Find where the given text appears and provide that cell's center as [X, Y] coordinate. 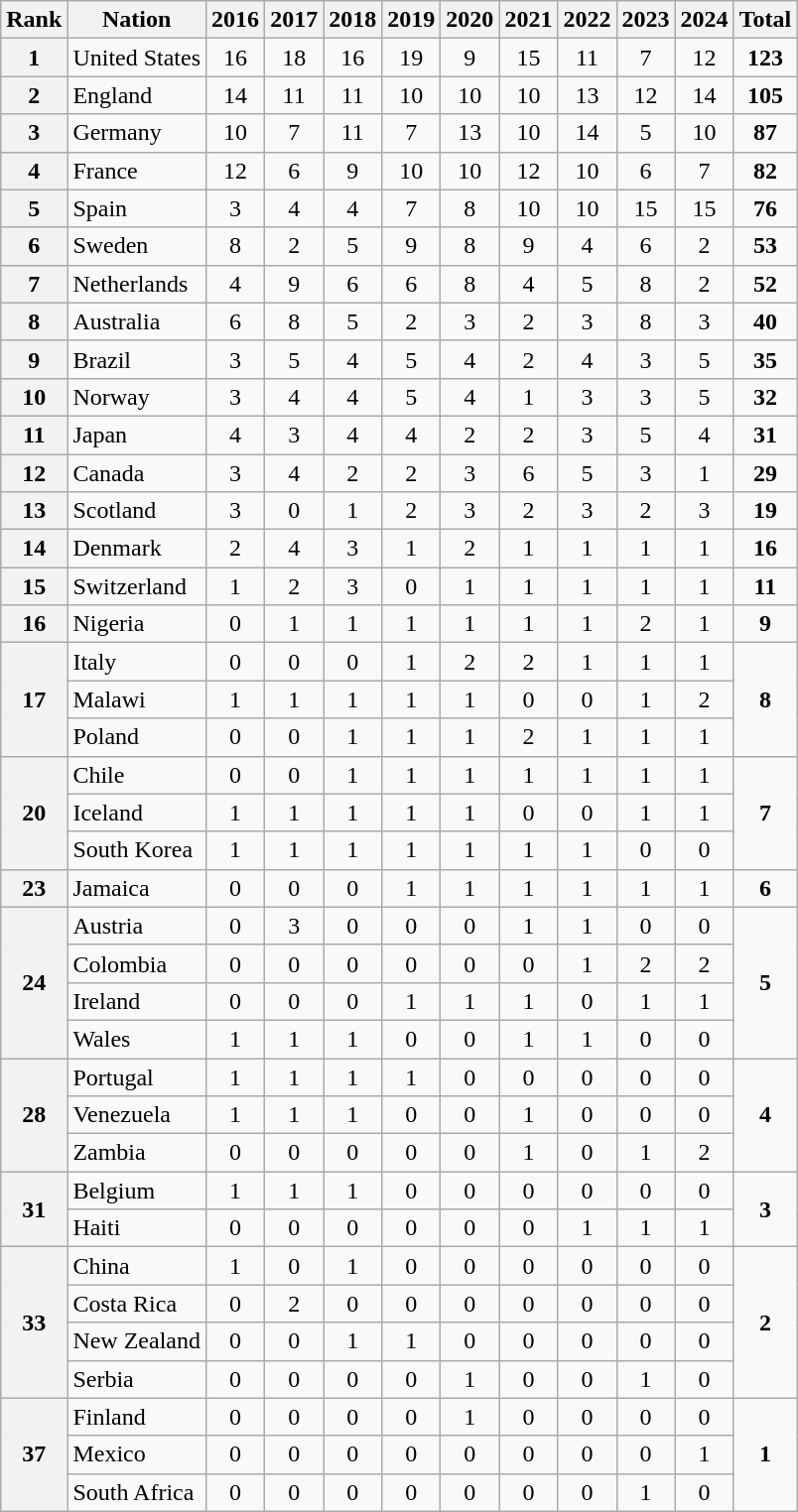
Finland [137, 1417]
2023 [645, 20]
28 [34, 1114]
24 [34, 982]
Italy [137, 662]
Haiti [137, 1228]
France [137, 171]
Denmark [137, 549]
Sweden [137, 246]
Australia [137, 321]
Ireland [137, 1001]
Netherlands [137, 284]
Brazil [137, 359]
China [137, 1266]
29 [765, 473]
Costa Rica [137, 1304]
33 [34, 1323]
New Zealand [137, 1341]
England [137, 95]
Zambia [137, 1153]
32 [765, 397]
Canada [137, 473]
Total [765, 20]
37 [34, 1454]
35 [765, 359]
87 [765, 133]
82 [765, 171]
76 [765, 208]
Colombia [137, 963]
2024 [705, 20]
Germany [137, 133]
Venezuela [137, 1115]
2021 [528, 20]
South Africa [137, 1492]
2022 [588, 20]
South Korea [137, 850]
18 [294, 58]
Austria [137, 926]
Spain [137, 208]
52 [765, 284]
17 [34, 699]
Japan [137, 435]
2016 [236, 20]
Serbia [137, 1379]
Belgium [137, 1191]
2019 [411, 20]
Wales [137, 1039]
40 [765, 321]
United States [137, 58]
Nation [137, 20]
Iceland [137, 813]
53 [765, 246]
Malawi [137, 699]
2017 [294, 20]
Jamaica [137, 888]
Switzerland [137, 586]
20 [34, 813]
Portugal [137, 1076]
23 [34, 888]
Poland [137, 737]
2020 [470, 20]
123 [765, 58]
Norway [137, 397]
Chile [137, 775]
105 [765, 95]
2018 [353, 20]
Scotland [137, 511]
Nigeria [137, 624]
Mexico [137, 1454]
Rank [34, 20]
